Pinpoint the cell where the given text exists, returning its (X, Y) midpoint coordinate. 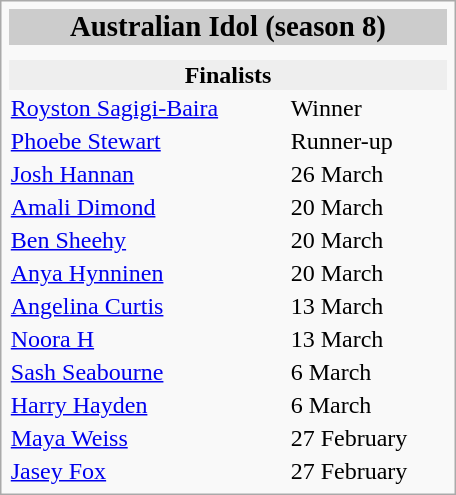
Josh Hannan (148, 174)
Ben Sheehy (148, 240)
Australian Idol (season 8) (228, 27)
Sash Seabourne (148, 372)
Jasey Fox (148, 471)
Harry Hayden (148, 405)
Anya Hynninen (148, 273)
Winner (368, 108)
Noora H (148, 339)
26 March (368, 174)
Finalists (228, 75)
Maya Weiss (148, 438)
Angelina Curtis (148, 306)
Royston Sagigi-Baira (148, 108)
Phoebe Stewart (148, 141)
Runner-up (368, 141)
Amali Dimond (148, 207)
